Find where the given text appears and provide that cell's center as [x, y] coordinate. 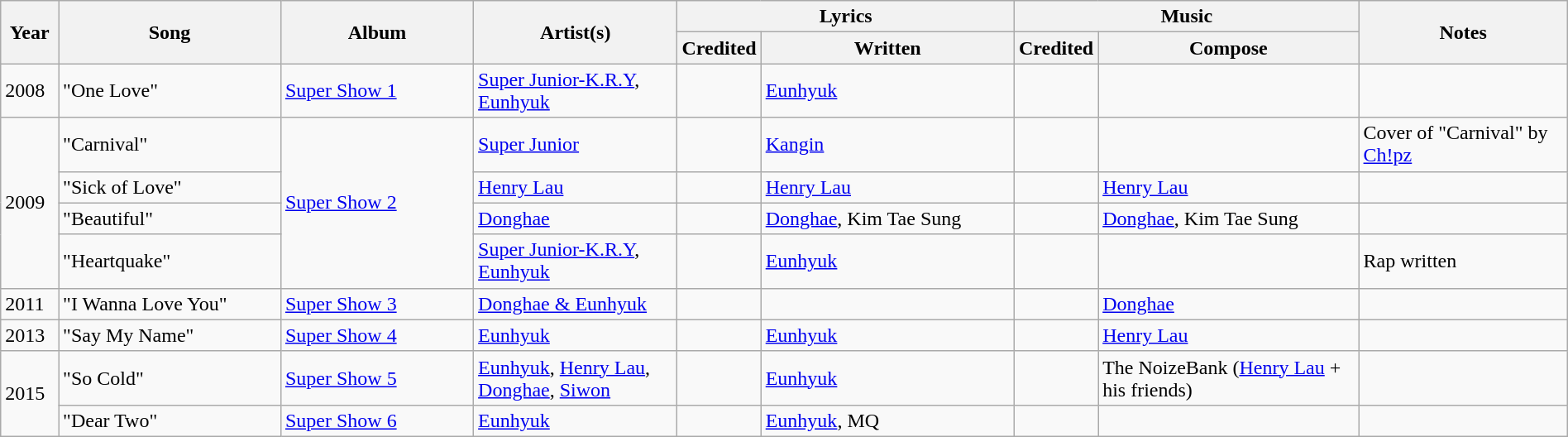
Music [1186, 17]
Written [887, 48]
Lyrics [845, 17]
"Beautiful" [170, 218]
"Say My Name" [170, 335]
Song [170, 32]
Rap written [1463, 262]
Album [377, 32]
The NoizeBank (Henry Lau + his friends) [1229, 377]
Super Show 6 [377, 420]
Eunhyuk, MQ [887, 420]
Super Show 2 [377, 203]
Year [30, 32]
2013 [30, 335]
"One Love" [170, 91]
Donghae & Eunhyuk [576, 304]
"Heartquake" [170, 262]
Artist(s) [576, 32]
Eunhyuk, Henry Lau, Donghae, Siwon [576, 377]
2011 [30, 304]
2008 [30, 91]
Super Show 3 [377, 304]
Super Show 4 [377, 335]
2015 [30, 394]
Super Junior [576, 144]
"So Cold" [170, 377]
"Carnival" [170, 144]
"Dear Two" [170, 420]
Compose [1229, 48]
Kangin [887, 144]
"Sick of Love" [170, 187]
Super Show 5 [377, 377]
Cover of "Carnival" by Ch!pz [1463, 144]
Notes [1463, 32]
"I Wanna Love You" [170, 304]
Super Show 1 [377, 91]
2009 [30, 203]
